Detect which cell encompasses the target text, then output its [X, Y] center coordinate. 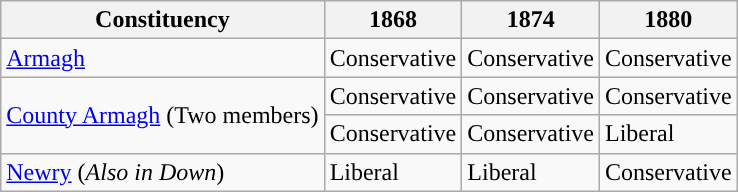
Constituency [162, 20]
Armagh [162, 58]
1880 [668, 20]
County Armagh (Two members) [162, 115]
Newry (Also in Down) [162, 172]
1874 [531, 20]
1868 [393, 20]
